Pinpoint the cell where the given text exists, returning its [X, Y] midpoint coordinate. 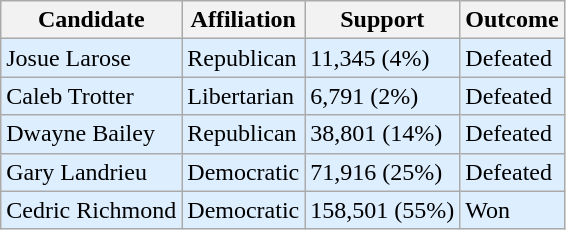
Libertarian [244, 96]
11,345 (4%) [382, 58]
Support [382, 20]
158,501 (55%) [382, 210]
Caleb Trotter [92, 96]
Cedric Richmond [92, 210]
Won [512, 210]
Josue Larose [92, 58]
Gary Landrieu [92, 172]
Affiliation [244, 20]
Dwayne Bailey [92, 134]
38,801 (14%) [382, 134]
Outcome [512, 20]
71,916 (25%) [382, 172]
6,791 (2%) [382, 96]
Candidate [92, 20]
